For the text-containing cell, return its midpoint in [x, y] coordinate format. 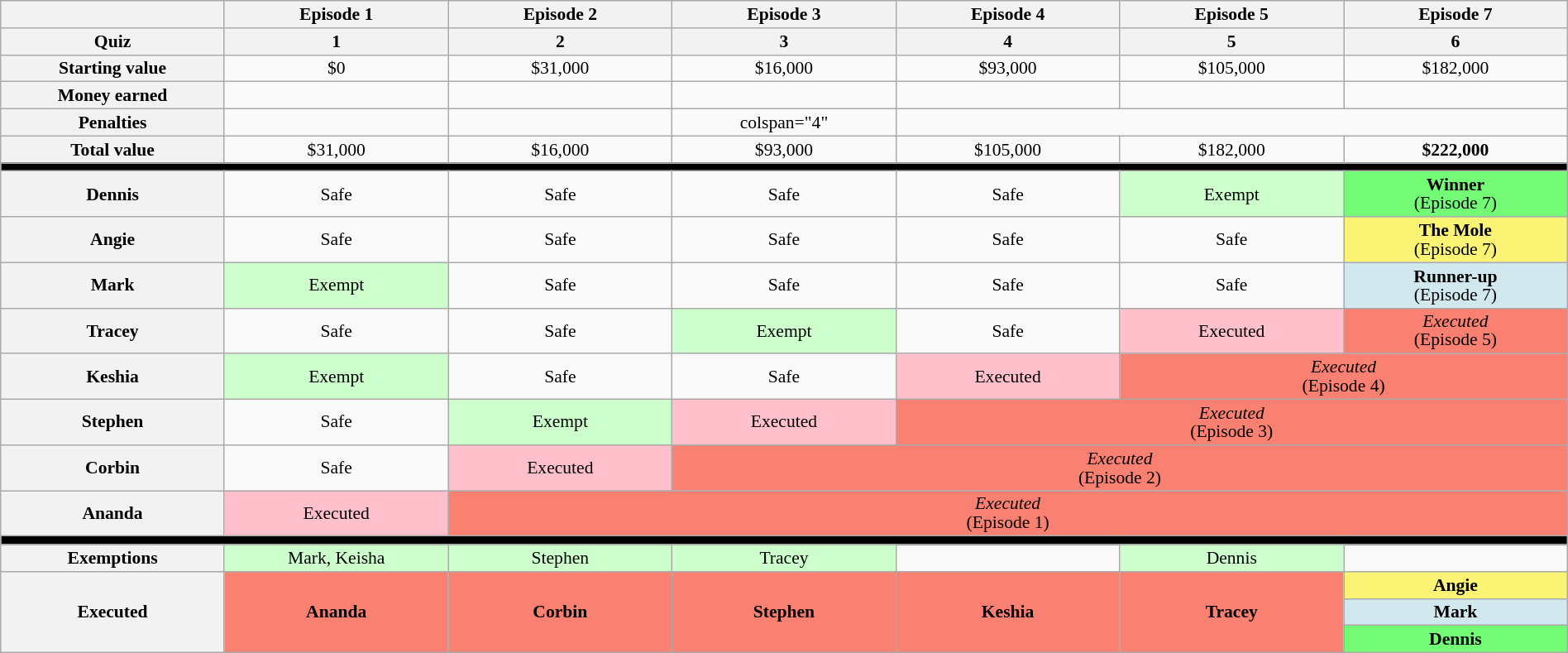
Runner-up(Episode 7) [1456, 285]
Executed (Episode 4) [1343, 377]
Executed (Episode 2) [1120, 468]
Episode 1 [336, 15]
The Mole(Episode 7) [1456, 240]
Episode 3 [784, 15]
4 [1007, 41]
Executed (Episode 5) [1456, 331]
Money earned [112, 96]
5 [1232, 41]
3 [784, 41]
colspan="4" [784, 122]
2 [561, 41]
Episode 4 [1007, 15]
$0 [336, 68]
Episode 2 [561, 15]
6 [1456, 41]
Total value [112, 149]
Executed (Episode 1) [1007, 513]
$222,000 [1456, 149]
Quiz [112, 41]
Episode 5 [1232, 15]
1 [336, 41]
Episode 7 [1456, 15]
Exemptions [112, 558]
Winner(Episode 7) [1456, 194]
Starting value [112, 68]
Executed (Episode 3) [1231, 422]
Mark, Keisha [336, 558]
Penalties [112, 122]
